Provide the [x, y] coordinate of the cell's center where the given text is located.  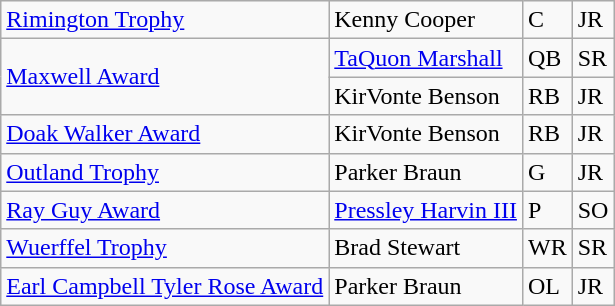
Maxwell Award [165, 77]
Ray Guy Award [165, 210]
Outland Trophy [165, 172]
Wuerffel Trophy [165, 248]
P [547, 210]
G [547, 172]
Earl Campbell Tyler Rose Award [165, 286]
OL [547, 286]
Rimington Trophy [165, 20]
Brad Stewart [426, 248]
C [547, 20]
Pressley Harvin III [426, 210]
WR [547, 248]
Doak Walker Award [165, 134]
SO [593, 210]
QB [547, 58]
Kenny Cooper [426, 20]
TaQuon Marshall [426, 58]
